Determine the (X, Y) coordinate at the center of the cell enclosing the given text.  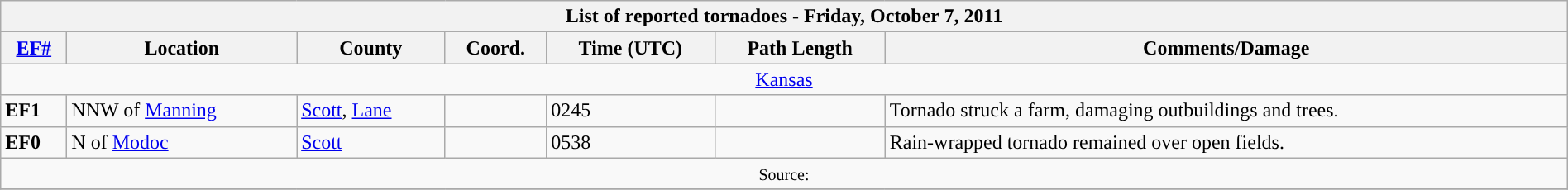
Path Length (800, 48)
Tornado struck a farm, damaging outbuildings and trees. (1226, 111)
N of Modoc (182, 142)
Comments/Damage (1226, 48)
EF# (34, 48)
0245 (630, 111)
0538 (630, 142)
Kansas (784, 79)
Scott (370, 142)
List of reported tornadoes - Friday, October 7, 2011 (784, 17)
County (370, 48)
Coord. (496, 48)
EF0 (34, 142)
Scott, Lane (370, 111)
Source: (784, 173)
Time (UTC) (630, 48)
Location (182, 48)
EF1 (34, 111)
NNW of Manning (182, 111)
Rain-wrapped tornado remained over open fields. (1226, 142)
